Identify which cell holds the provided text, then report its [X, Y] central coordinate. 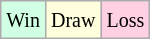
Win [24, 20]
Loss [126, 20]
Draw [72, 20]
